Output the (X, Y) coordinate of the center of the cell containing the given text.  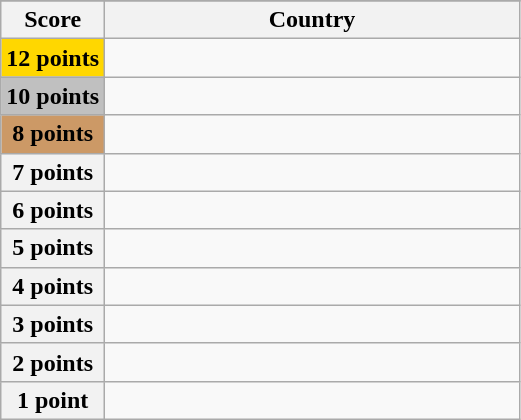
4 points (53, 286)
5 points (53, 248)
10 points (53, 96)
Score (53, 20)
12 points (53, 58)
Country (312, 20)
1 point (53, 400)
8 points (53, 134)
3 points (53, 324)
2 points (53, 362)
6 points (53, 210)
7 points (53, 172)
